Return the (X, Y) coordinate for the center point of the cell that contains the specified text.  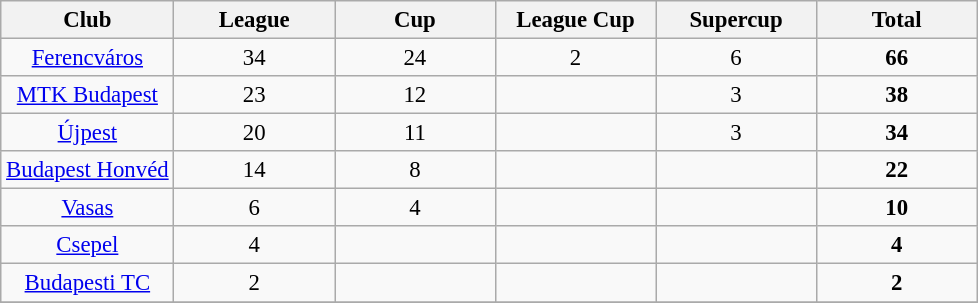
Budapest Honvéd (88, 170)
Cup (416, 20)
14 (254, 170)
League (254, 20)
Vasas (88, 208)
Supercup (736, 20)
Ferencváros (88, 58)
Csepel (88, 245)
22 (896, 170)
10 (896, 208)
20 (254, 133)
38 (896, 95)
Club (88, 20)
8 (416, 170)
11 (416, 133)
12 (416, 95)
Újpest (88, 133)
Budapesti TC (88, 283)
League Cup (576, 20)
Total (896, 20)
MTK Budapest (88, 95)
24 (416, 58)
66 (896, 58)
23 (254, 95)
